Find where the given text appears and provide that cell's center as [x, y] coordinate. 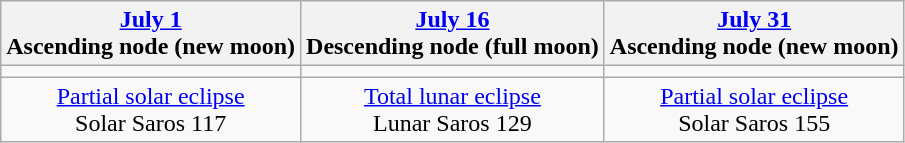
Partial solar eclipseSolar Saros 117 [151, 110]
July 31Ascending node (new moon) [754, 34]
Total lunar eclipseLunar Saros 129 [453, 110]
July 1Ascending node (new moon) [151, 34]
Partial solar eclipseSolar Saros 155 [754, 110]
July 16Descending node (full moon) [453, 34]
